Find where the given text appears and provide that cell's center as (X, Y) coordinate. 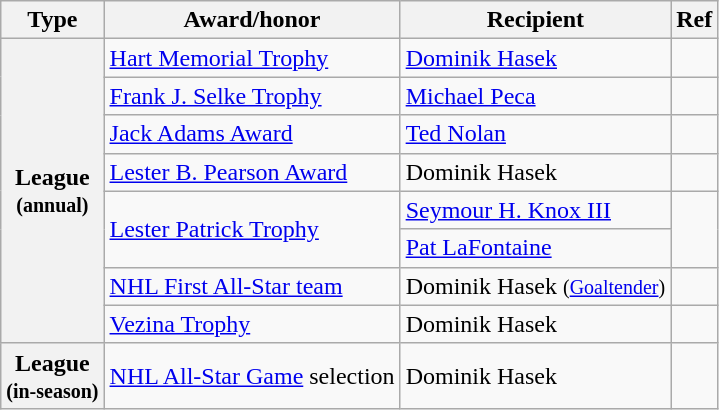
League(in-season) (52, 376)
Ref (694, 20)
Jack Adams Award (252, 134)
Lester B. Pearson Award (252, 172)
Frank J. Selke Trophy (252, 96)
Lester Patrick Trophy (252, 229)
Ted Nolan (536, 134)
Hart Memorial Trophy (252, 58)
Type (52, 20)
Michael Peca (536, 96)
Dominik Hasek (Goaltender) (536, 286)
League(annual) (52, 191)
Vezina Trophy (252, 324)
Award/honor (252, 20)
Pat LaFontaine (536, 248)
Seymour H. Knox III (536, 210)
NHL All-Star Game selection (252, 376)
Recipient (536, 20)
NHL First All-Star team (252, 286)
